Output the (X, Y) coordinate of the center of the cell containing the given text.  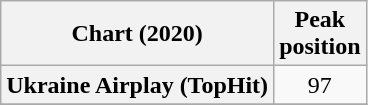
97 (320, 85)
Chart (2020) (138, 34)
Ukraine Airplay (TopHit) (138, 85)
Peakposition (320, 34)
